Find where the given text appears and provide that cell's center as [x, y] coordinate. 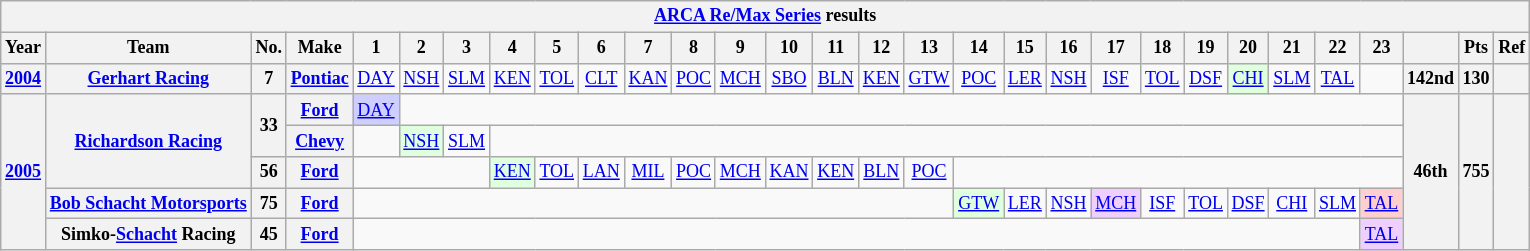
6 [601, 48]
Simko-Schacht Racing [148, 234]
22 [1338, 48]
18 [1162, 48]
12 [881, 48]
Make [320, 48]
Pontiac [320, 78]
Ref [1512, 48]
MIL [648, 172]
ARCA Re/Max Series results [766, 16]
15 [1026, 48]
19 [1206, 48]
755 [1476, 172]
9 [740, 48]
23 [1381, 48]
5 [556, 48]
8 [694, 48]
Chevy [320, 140]
20 [1248, 48]
75 [268, 204]
13 [929, 48]
17 [1116, 48]
33 [268, 125]
14 [979, 48]
45 [268, 234]
4 [512, 48]
1 [376, 48]
Pts [1476, 48]
16 [1068, 48]
3 [467, 48]
11 [836, 48]
Richardson Racing [148, 141]
142nd [1431, 78]
Gerhart Racing [148, 78]
21 [1292, 48]
Team [148, 48]
Bob Schacht Motorsports [148, 204]
Year [24, 48]
130 [1476, 78]
No. [268, 48]
2 [422, 48]
2004 [24, 78]
56 [268, 172]
2005 [24, 172]
10 [789, 48]
CLT [601, 78]
LAN [601, 172]
SBO [789, 78]
46th [1431, 172]
